Extract the [x, y] coordinate from the center of the cell holding the provided text.  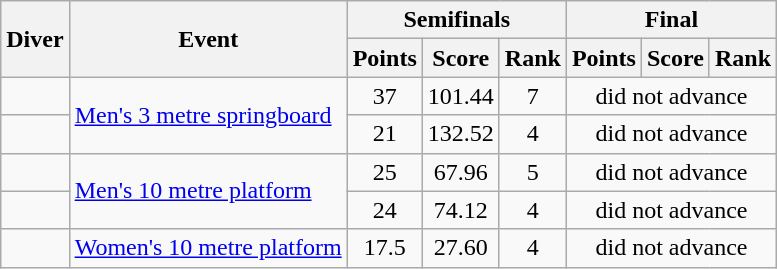
Event [208, 39]
132.52 [460, 134]
74.12 [460, 210]
37 [384, 96]
Men's 10 metre platform [208, 191]
Men's 3 metre springboard [208, 115]
7 [532, 96]
Semifinals [456, 20]
5 [532, 172]
Final [671, 20]
Women's 10 metre platform [208, 248]
27.60 [460, 248]
25 [384, 172]
101.44 [460, 96]
24 [384, 210]
Diver [35, 39]
67.96 [460, 172]
17.5 [384, 248]
21 [384, 134]
